Identify which cell holds the provided text, then report its (X, Y) central coordinate. 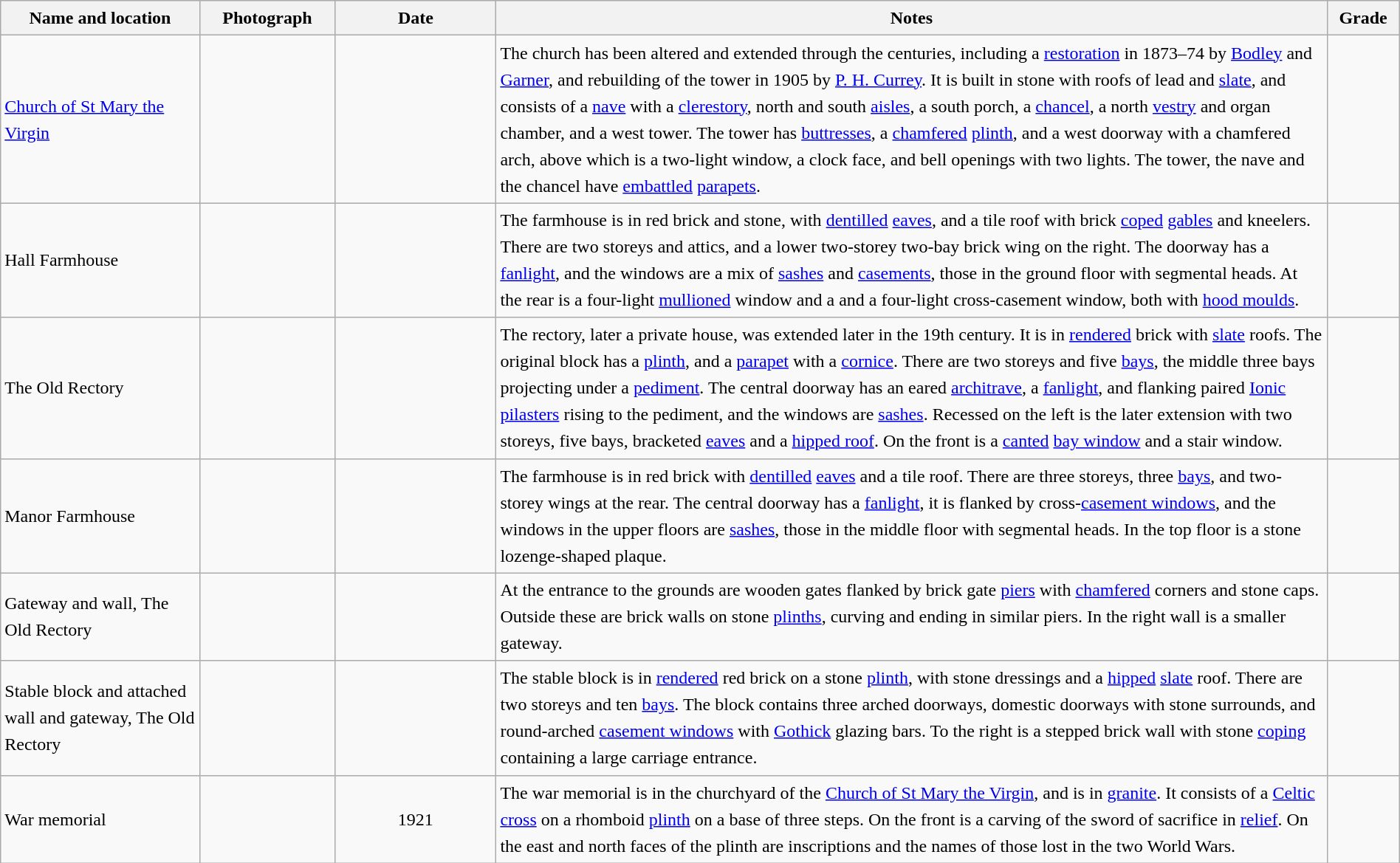
Stable block and attached wall and gateway, The Old Rectory (100, 718)
Grade (1363, 18)
Gateway and wall, The Old Rectory (100, 617)
Hall Farmhouse (100, 260)
The Old Rectory (100, 388)
Notes (911, 18)
Name and location (100, 18)
1921 (416, 819)
Church of St Mary the Virgin (100, 120)
War memorial (100, 819)
Photograph (267, 18)
Manor Farmhouse (100, 515)
Date (416, 18)
